From the cell containing the given text, extract its center point as (x, y) coordinate. 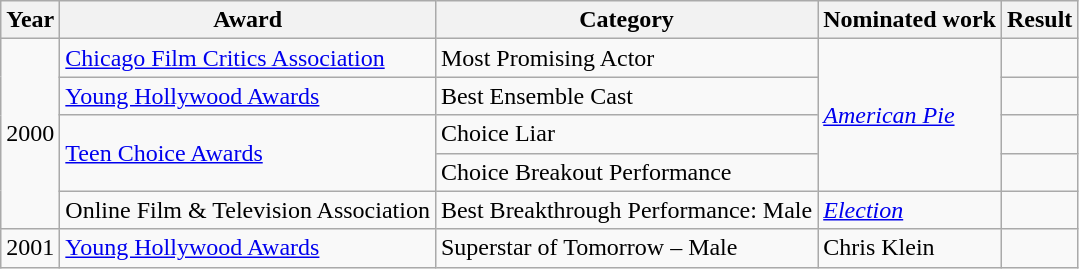
Chris Klein (910, 248)
Online Film & Television Association (248, 210)
Best Breakthrough Performance: Male (626, 210)
Teen Choice Awards (248, 153)
American Pie (910, 115)
Year (30, 20)
2001 (30, 248)
Chicago Film Critics Association (248, 58)
Choice Breakout Performance (626, 172)
Most Promising Actor (626, 58)
Superstar of Tomorrow – Male (626, 248)
Election (910, 210)
Category (626, 20)
Award (248, 20)
Best Ensemble Cast (626, 96)
2000 (30, 134)
Result (1039, 20)
Nominated work (910, 20)
Choice Liar (626, 134)
